Provide the [x, y] coordinate of the cell's center where the given text is located.  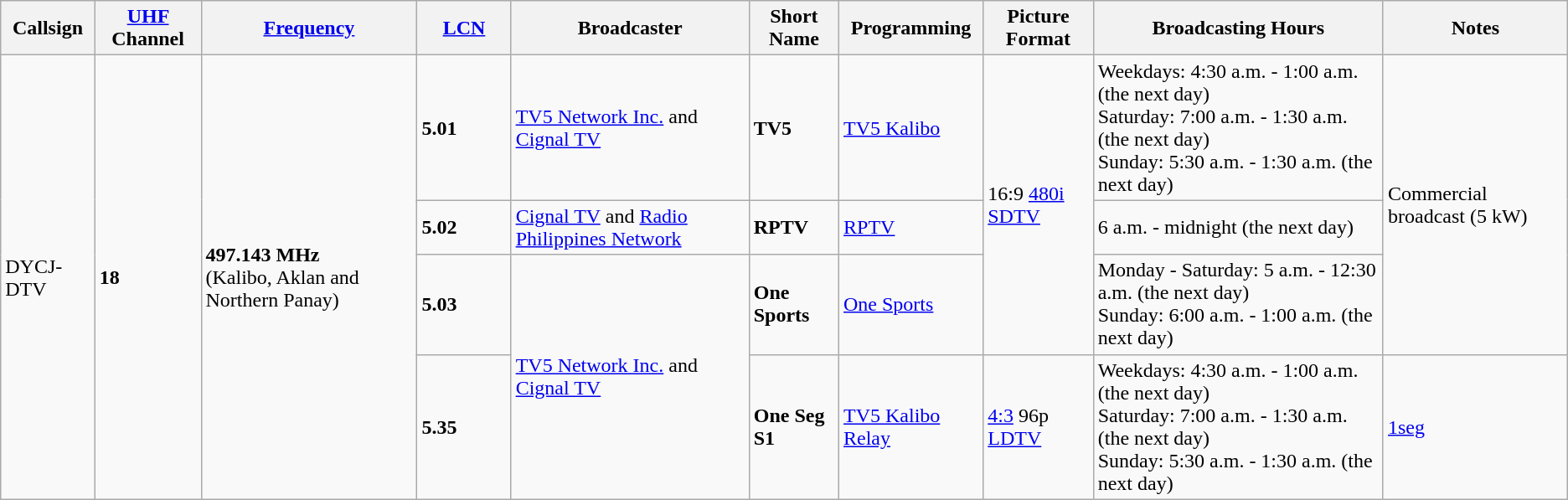
Notes [1475, 28]
18 [147, 277]
16:9 480i SDTV [1039, 204]
Broadcasting Hours [1238, 28]
4:3 96p LDTV [1039, 427]
TV5 Kalibo [911, 127]
5.02 [464, 228]
Picture Format [1039, 28]
LCN [464, 28]
Broadcaster [630, 28]
5.01 [464, 127]
Short Name [794, 28]
Monday - Saturday: 5 a.m. - 12:30 a.m. (the next day) Sunday: 6:00 a.m. - 1:00 a.m. (the next day) [1238, 305]
Commercial broadcast (5 kW) [1475, 204]
5.03 [464, 305]
5.35 [464, 427]
UHF Channel [147, 28]
DYCJ-DTV [48, 277]
Programming [911, 28]
TV5 Kalibo Relay [911, 427]
6 a.m. - midnight (the next day) [1238, 228]
One Seg S1 [794, 427]
1seg [1475, 427]
497.143 MHz(Kalibo, Aklan and Northern Panay) [309, 277]
Callsign [48, 28]
Frequency [309, 28]
Cignal TV and Radio Philippines Network [630, 228]
TV5 [794, 127]
